Capture the cell that displays the provided text and extract its [x, y] central coordinate. 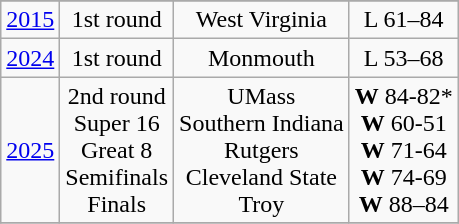
2024 [30, 58]
UMass Southern Indiana Rutgers Cleveland State Troy [262, 150]
W 84-82* W 60-51 W 71-64 W 74-69 W 88–84 [404, 150]
L 61–84 [404, 20]
Monmouth [262, 58]
2015 [30, 20]
2025 [30, 150]
2nd round Super 16 Great 8 Semifinals Finals [117, 150]
West Virginia [262, 20]
L 53–68 [404, 58]
